From the cell containing the given text, extract its center point as (x, y) coordinate. 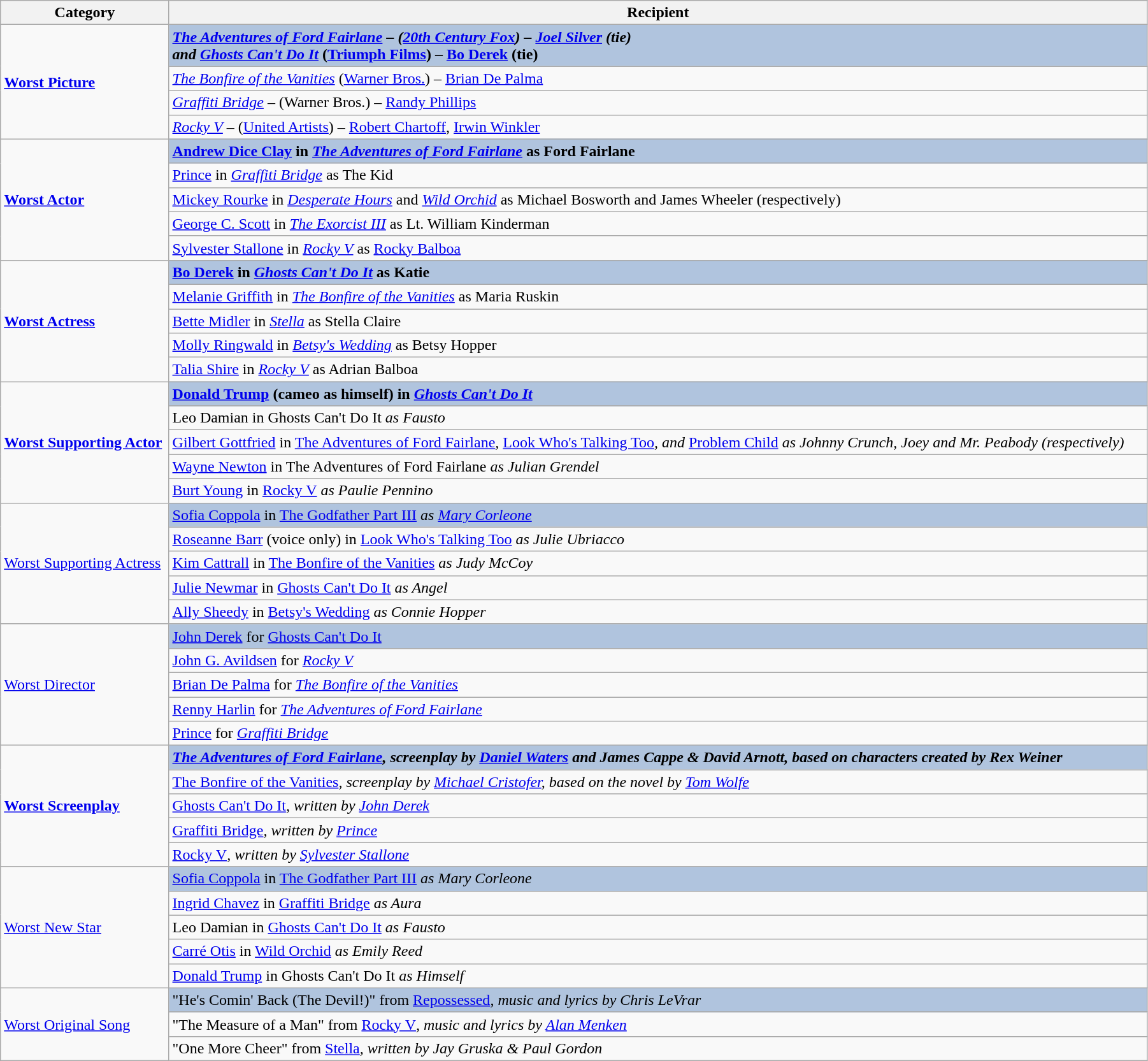
Wayne Newton in The Adventures of Ford Fairlane as Julian Grendel (657, 466)
Worst Original Song (85, 1024)
Carré Otis in Wild Orchid as Emily Reed (657, 951)
Bo Derek in Ghosts Can't Do It as Katie (657, 272)
Kim Cattrall in The Bonfire of the Vanities as Judy McCoy (657, 563)
Ally Sheedy in Betsy's Wedding as Connie Hopper (657, 612)
George C. Scott in The Exorcist III as Lt. William Kinderman (657, 224)
Molly Ringwald in Betsy's Wedding as Betsy Hopper (657, 345)
Bette Midler in Stella as Stella Claire (657, 321)
Brian De Palma for The Bonfire of the Vanities (657, 684)
Worst Picture (85, 82)
Worst Actress (85, 321)
Worst Supporting Actress (85, 563)
Melanie Griffith in The Bonfire of the Vanities as Maria Ruskin (657, 296)
The Bonfire of the Vanities, screenplay by Michael Cristofer, based on the novel by Tom Wolfe (657, 782)
Category (85, 13)
Ingrid Chavez in Graffiti Bridge as Aura (657, 903)
Burt Young in Rocky V as Paulie Pennino (657, 491)
Worst Screenplay (85, 806)
Graffiti Bridge – (Warner Bros.) – Randy Phillips (657, 103)
Sylvester Stallone in Rocky V as Rocky Balboa (657, 248)
Gilbert Gottfried in The Adventures of Ford Fairlane, Look Who's Talking Too, and Problem Child as Johnny Crunch, Joey and Mr. Peabody (respectively) (657, 442)
Talia Shire in Rocky V as Adrian Balboa (657, 370)
Worst Director (85, 684)
"One More Cheer" from Stella, written by Jay Gruska & Paul Gordon (657, 1048)
Ghosts Can't Do It, written by John Derek (657, 806)
Rocky V – (United Artists) – Robert Chartoff, Irwin Winkler (657, 127)
Worst New Star (85, 927)
"The Measure of a Man" from Rocky V, music and lyrics by Alan Menken (657, 1024)
Graffiti Bridge, written by Prince (657, 830)
Prince for Graffiti Bridge (657, 733)
Worst Supporting Actor (85, 442)
The Adventures of Ford Fairlane, screenplay by Daniel Waters and James Cappe & David Arnott, based on characters created by Rex Weiner (657, 758)
Roseanne Barr (voice only) in Look Who's Talking Too as Julie Ubriacco (657, 539)
Rocky V, written by Sylvester Stallone (657, 855)
Renny Harlin for The Adventures of Ford Fairlane (657, 709)
Donald Trump (cameo as himself) in Ghosts Can't Do It (657, 394)
Donald Trump in Ghosts Can't Do It as Himself (657, 976)
Prince in Graffiti Bridge as The Kid (657, 175)
The Bonfire of the Vanities (Warner Bros.) – Brian De Palma (657, 78)
Recipient (657, 13)
The Adventures of Ford Fairlane – (20th Century Fox) – Joel Silver (tie)and Ghosts Can't Do It (Triumph Films) – Bo Derek (tie) (657, 46)
John Derek for Ghosts Can't Do It (657, 636)
Worst Actor (85, 199)
Mickey Rourke in Desperate Hours and Wild Orchid as Michael Bosworth and James Wheeler (respectively) (657, 199)
Julie Newmar in Ghosts Can't Do It as Angel (657, 588)
Andrew Dice Clay in The Adventures of Ford Fairlane as Ford Fairlane (657, 151)
John G. Avildsen for Rocky V (657, 660)
"He's Comin' Back (The Devil!)" from Repossessed, music and lyrics by Chris LeVrar (657, 1000)
